For the text-containing cell, return its midpoint in [x, y] coordinate format. 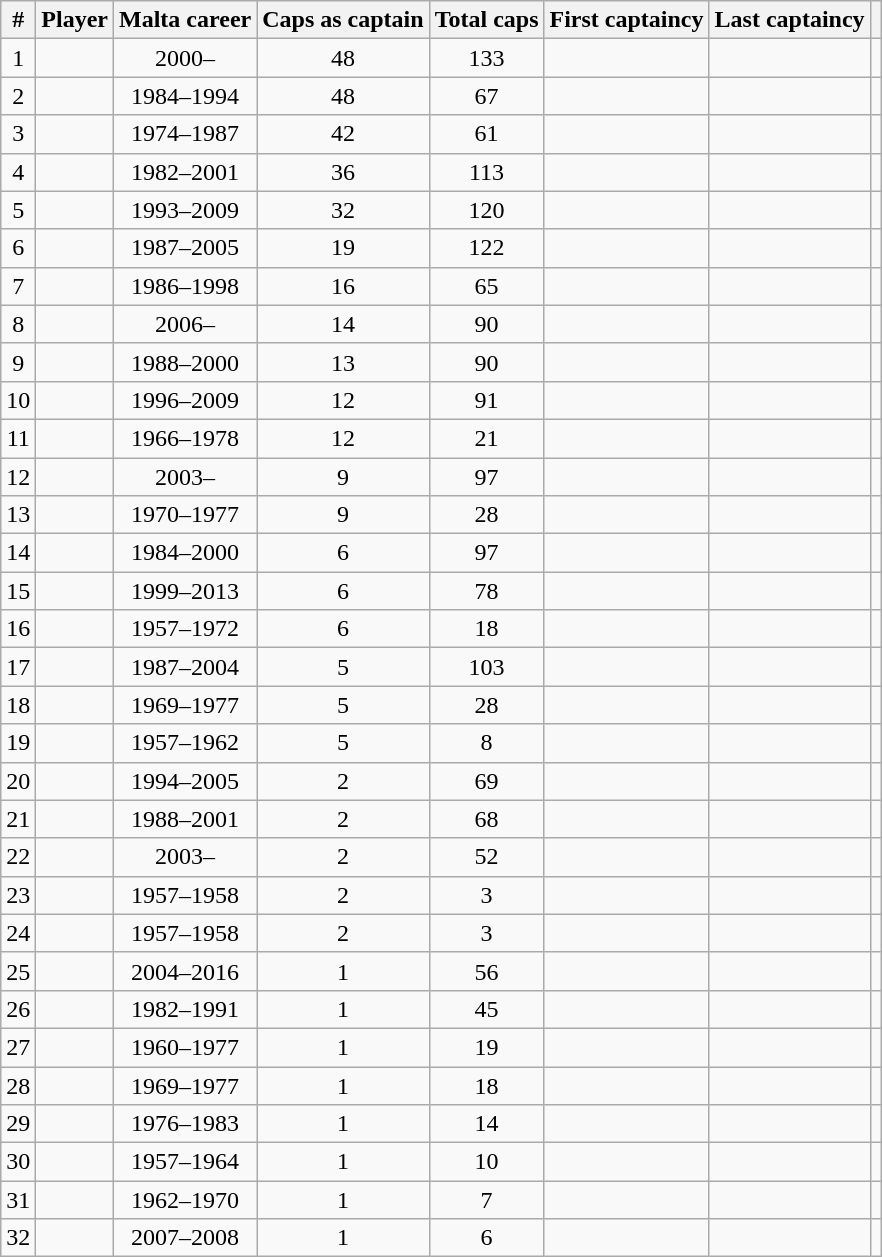
67 [486, 96]
120 [486, 210]
1970–1977 [186, 515]
133 [486, 58]
61 [486, 134]
2007–2008 [186, 1238]
1982–2001 [186, 172]
11 [18, 438]
36 [343, 172]
4 [18, 172]
65 [486, 286]
26 [18, 1009]
1976–1983 [186, 1124]
78 [486, 591]
1966–1978 [186, 438]
Last captaincy [790, 20]
1988–2001 [186, 819]
2004–2016 [186, 971]
1993–2009 [186, 210]
1987–2005 [186, 248]
31 [18, 1200]
56 [486, 971]
1962–1970 [186, 1200]
1984–2000 [186, 553]
91 [486, 400]
1957–1972 [186, 629]
1957–1962 [186, 743]
69 [486, 781]
42 [343, 134]
1957–1964 [186, 1162]
2006– [186, 324]
52 [486, 857]
1996–2009 [186, 400]
Total caps [486, 20]
24 [18, 933]
1987–2004 [186, 667]
1999–2013 [186, 591]
25 [18, 971]
20 [18, 781]
Player [75, 20]
68 [486, 819]
Caps as captain [343, 20]
17 [18, 667]
1982–1991 [186, 1009]
30 [18, 1162]
23 [18, 895]
Malta career [186, 20]
1960–1977 [186, 1047]
29 [18, 1124]
22 [18, 857]
First captaincy [626, 20]
1988–2000 [186, 362]
1986–1998 [186, 286]
# [18, 20]
122 [486, 248]
1974–1987 [186, 134]
1984–1994 [186, 96]
113 [486, 172]
45 [486, 1009]
27 [18, 1047]
1994–2005 [186, 781]
103 [486, 667]
15 [18, 591]
2000– [186, 58]
